Capture the cell that displays the provided text and extract its [x, y] central coordinate. 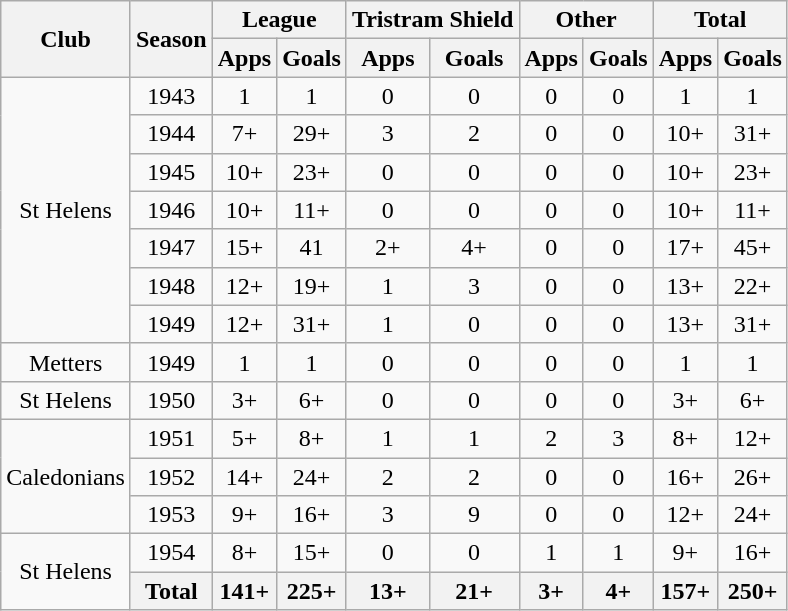
21+ [474, 591]
Club [66, 39]
League [279, 20]
14+ [244, 477]
Metters [66, 362]
26+ [753, 477]
157+ [685, 591]
2+ [388, 248]
1951 [171, 438]
41 [312, 248]
Season [171, 39]
1945 [171, 172]
141+ [244, 591]
Tristram Shield [432, 20]
1943 [171, 96]
1952 [171, 477]
Caledonians [66, 476]
5+ [244, 438]
1947 [171, 248]
Other [586, 20]
22+ [753, 286]
45+ [753, 248]
1950 [171, 400]
1954 [171, 553]
1953 [171, 515]
29+ [312, 134]
1948 [171, 286]
9 [474, 515]
1946 [171, 210]
1944 [171, 134]
17+ [685, 248]
250+ [753, 591]
19+ [312, 286]
7+ [244, 134]
225+ [312, 591]
